Return the [x, y] coordinate for the center point of the cell that contains the specified text.  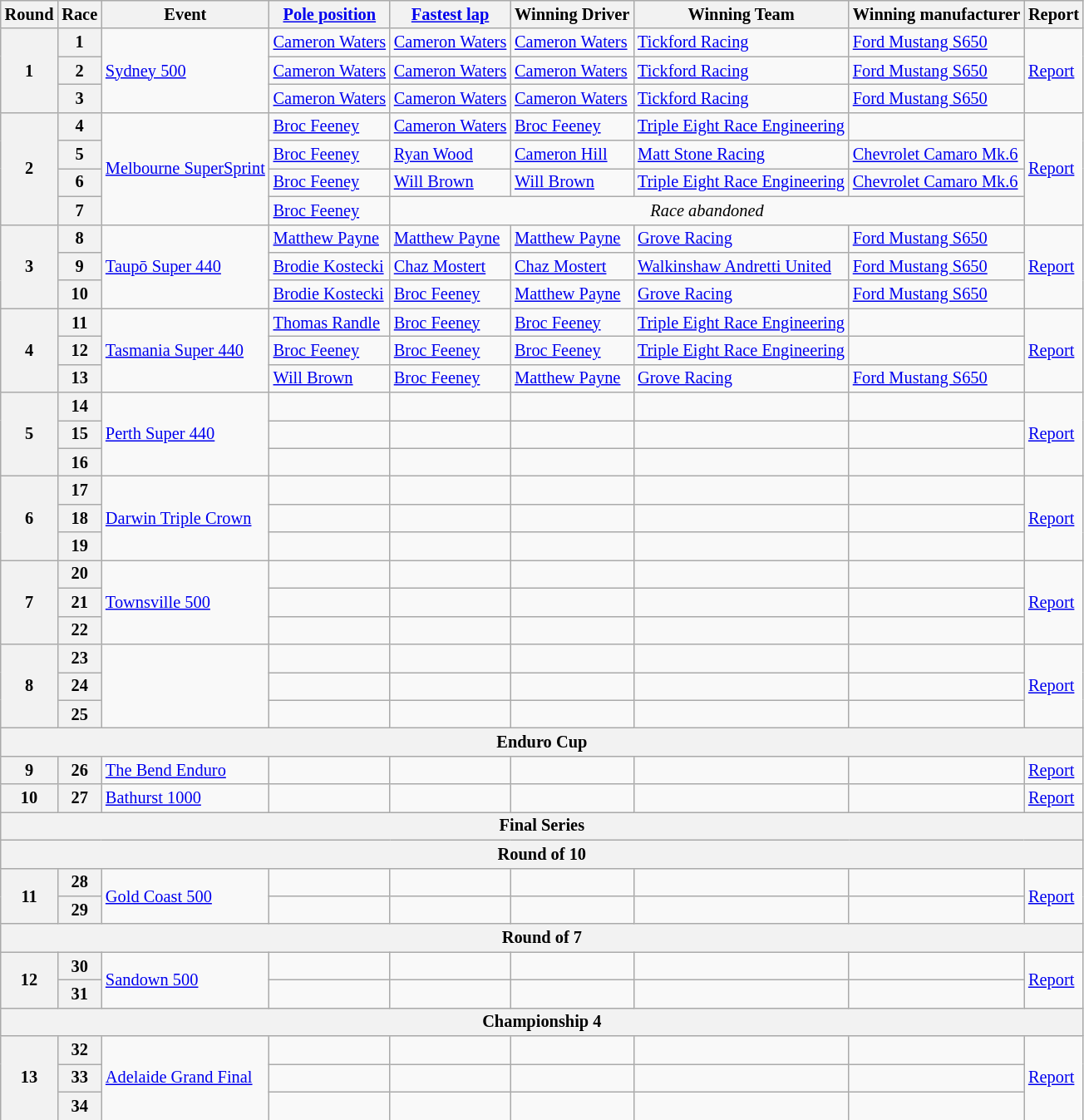
Championship 4 [542, 1022]
14 [80, 407]
33 [80, 1078]
Race abandoned [707, 210]
Winning manufacturer [936, 14]
24 [80, 686]
23 [80, 658]
Fastest lap [451, 14]
25 [80, 714]
20 [80, 574]
Winning Driver [572, 14]
22 [80, 630]
Round of 10 [542, 854]
Race [80, 14]
15 [80, 434]
Adelaide Grand Final [185, 1078]
34 [80, 1106]
Final Series [542, 826]
21 [80, 602]
Darwin Triple Crown [185, 517]
18 [80, 518]
Townsville 500 [185, 602]
Round of 7 [542, 938]
16 [80, 462]
Thomas Randle [329, 323]
Pole position [329, 14]
Event [185, 14]
30 [80, 966]
32 [80, 1050]
19 [80, 546]
Ryan Wood [451, 155]
Taupō Super 440 [185, 266]
Cameron Hill [572, 155]
29 [80, 910]
Round [30, 14]
Tasmania Super 440 [185, 351]
Sandown 500 [185, 979]
Bathurst 1000 [185, 798]
Winning Team [742, 14]
Sydney 500 [185, 70]
27 [80, 798]
Gold Coast 500 [185, 896]
The Bend Enduro [185, 770]
26 [80, 770]
Perth Super 440 [185, 434]
Enduro Cup [542, 742]
Melbourne SuperSprint [185, 168]
Matt Stone Racing [742, 155]
17 [80, 490]
Walkinshaw Andretti United [742, 266]
31 [80, 994]
28 [80, 882]
